Identify which cell holds the provided text, then report its (X, Y) central coordinate. 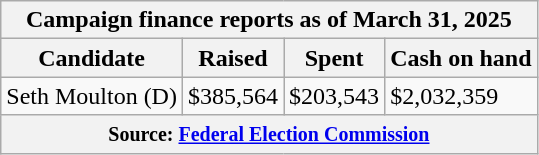
Source: Federal Election Commission (269, 134)
Campaign finance reports as of March 31, 2025 (269, 20)
$2,032,359 (461, 96)
$385,564 (232, 96)
Raised (232, 58)
$203,543 (334, 96)
Candidate (92, 58)
Spent (334, 58)
Seth Moulton (D) (92, 96)
Cash on hand (461, 58)
